Return [x, y] of the center of cell containing provided text 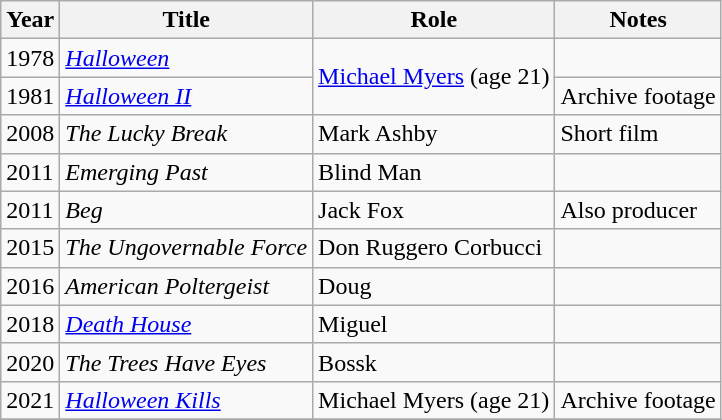
Blind Man [434, 172]
Bossk [434, 362]
Title [186, 20]
Death House [186, 324]
2008 [30, 134]
Role [434, 20]
Mark Ashby [434, 134]
Miguel [434, 324]
The Lucky Break [186, 134]
2015 [30, 248]
1981 [30, 96]
Doug [434, 286]
Emerging Past [186, 172]
Jack Fox [434, 210]
Halloween II [186, 96]
American Poltergeist [186, 286]
Also producer [638, 210]
Don Ruggero Corbucci [434, 248]
Halloween Kills [186, 400]
The Ungovernable Force [186, 248]
Halloween [186, 58]
Year [30, 20]
2021 [30, 400]
1978 [30, 58]
Short film [638, 134]
The Trees Have Eyes [186, 362]
2018 [30, 324]
Beg [186, 210]
2016 [30, 286]
2020 [30, 362]
Notes [638, 20]
